Extract the [x, y] coordinate from the center of the cell holding the provided text.  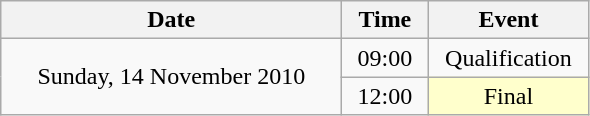
Sunday, 14 November 2010 [172, 77]
Qualification [508, 58]
Date [172, 20]
Time [385, 20]
Final [508, 96]
Event [508, 20]
09:00 [385, 58]
12:00 [385, 96]
